Identify which cell holds the provided text, then report its (X, Y) central coordinate. 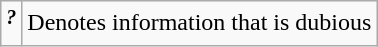
? (12, 24)
Denotes information that is dubious (200, 24)
